Determine the [x, y] coordinate at the center of the cell enclosing the given text.  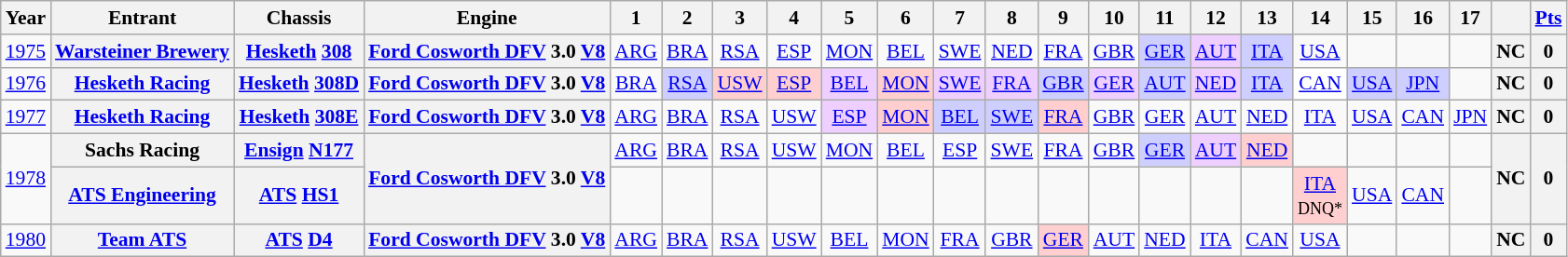
1976 [26, 84]
1977 [26, 117]
Hesketh 308E [298, 117]
Sachs Racing [142, 151]
11 [1164, 18]
Pts [1549, 18]
2 [688, 18]
Entrant [142, 18]
Ensign N177 [298, 151]
17 [1470, 18]
1975 [26, 51]
Engine [487, 18]
6 [906, 18]
Chassis [298, 18]
1 [636, 18]
4 [794, 18]
Team ATS [142, 240]
Hesketh 308D [298, 84]
3 [740, 18]
ATS D4 [298, 240]
8 [1011, 18]
15 [1372, 18]
10 [1115, 18]
16 [1423, 18]
1978 [26, 179]
5 [850, 18]
13 [1267, 18]
9 [1063, 18]
ATS HS1 [298, 196]
ATS Engineering [142, 196]
14 [1320, 18]
1980 [26, 240]
Hesketh 308 [298, 51]
12 [1216, 18]
7 [960, 18]
Year [26, 18]
Warsteiner Brewery [142, 51]
ITADNQ* [1320, 196]
